Search for the cell housing the specified text and yield its [x, y] center coordinate. 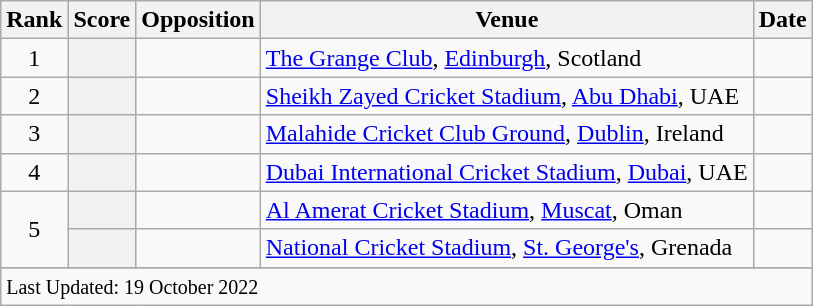
Opposition [198, 20]
3 [34, 134]
Last Updated: 19 October 2022 [407, 286]
Sheikh Zayed Cricket Stadium, Abu Dhabi, UAE [506, 96]
2 [34, 96]
Dubai International Cricket Stadium, Dubai, UAE [506, 172]
5 [34, 229]
4 [34, 172]
Malahide Cricket Club Ground, Dublin, Ireland [506, 134]
Date [782, 20]
Venue [506, 20]
1 [34, 58]
Rank [34, 20]
Al Amerat Cricket Stadium, Muscat, Oman [506, 210]
The Grange Club, Edinburgh, Scotland [506, 58]
National Cricket Stadium, St. George's, Grenada [506, 248]
Score [102, 20]
